From the cell containing the given text, extract its center point as (X, Y) coordinate. 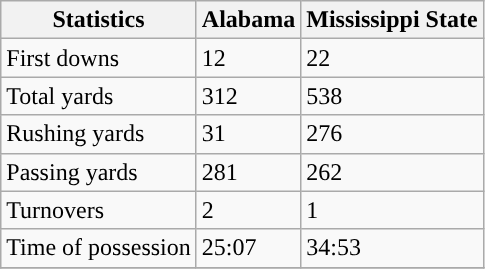
Mississippi State (392, 20)
Rushing yards (99, 134)
262 (392, 172)
312 (248, 96)
Passing yards (99, 172)
22 (392, 58)
1 (392, 210)
Total yards (99, 96)
First downs (99, 58)
Turnovers (99, 210)
276 (392, 134)
12 (248, 58)
2 (248, 210)
281 (248, 172)
Alabama (248, 20)
34:53 (392, 248)
538 (392, 96)
Time of possession (99, 248)
Statistics (99, 20)
25:07 (248, 248)
31 (248, 134)
